Provide the (x, y) coordinate of the cell's center where the given text is located.  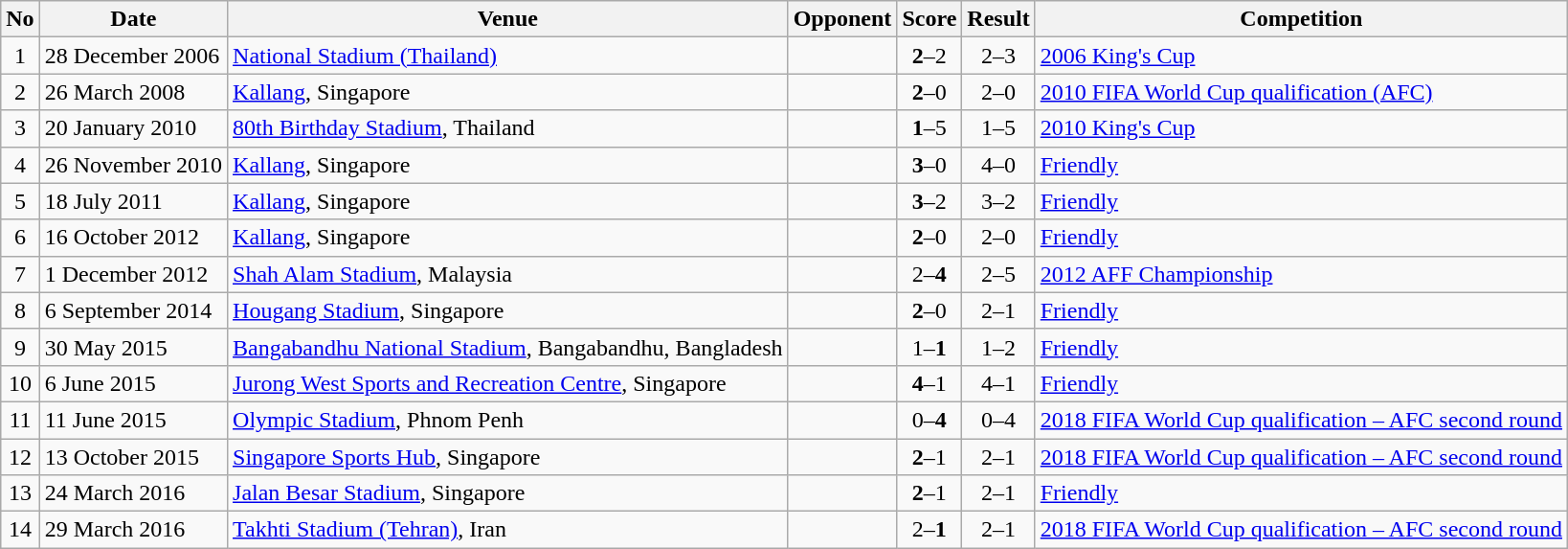
Venue (508, 19)
2–5 (998, 274)
Opponent (842, 19)
28 December 2006 (133, 56)
2010 FIFA World Cup qualification (AFC) (1301, 92)
Shah Alam Stadium, Malaysia (508, 274)
Jalan Besar Stadium, Singapore (508, 493)
Score (930, 19)
8 (20, 310)
3 (20, 128)
Singapore Sports Hub, Singapore (508, 457)
2–4 (930, 274)
2012 AFF Championship (1301, 274)
Takhti Stadium (Tehran), Iran (508, 530)
2 (20, 92)
16 October 2012 (133, 238)
Result (998, 19)
5 (20, 201)
Hougang Stadium, Singapore (508, 310)
National Stadium (Thailand) (508, 56)
14 (20, 530)
26 November 2010 (133, 165)
1 December 2012 (133, 274)
1–2 (998, 347)
18 July 2011 (133, 201)
30 May 2015 (133, 347)
1–1 (930, 347)
Date (133, 19)
13 (20, 493)
6 June 2015 (133, 383)
Jurong West Sports and Recreation Centre, Singapore (508, 383)
Bangabandhu National Stadium, Bangabandhu, Bangladesh (508, 347)
Olympic Stadium, Phnom Penh (508, 420)
2–3 (998, 56)
7 (20, 274)
4–0 (998, 165)
10 (20, 383)
6 (20, 238)
2010 King's Cup (1301, 128)
80th Birthday Stadium, Thailand (508, 128)
29 March 2016 (133, 530)
20 January 2010 (133, 128)
2–2 (930, 56)
24 March 2016 (133, 493)
6 September 2014 (133, 310)
13 October 2015 (133, 457)
1 (20, 56)
No (20, 19)
4 (20, 165)
12 (20, 457)
11 June 2015 (133, 420)
Competition (1301, 19)
26 March 2008 (133, 92)
3–0 (930, 165)
11 (20, 420)
2006 King's Cup (1301, 56)
9 (20, 347)
